Capture the cell that displays the provided text and extract its [x, y] central coordinate. 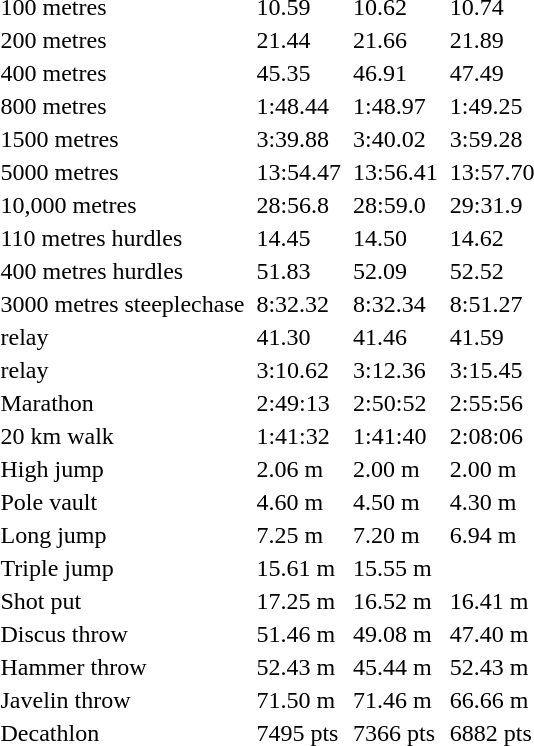
8:32.32 [299, 304]
17.25 m [299, 601]
21.44 [299, 40]
8:32.34 [396, 304]
14.50 [396, 238]
45.35 [299, 73]
28:56.8 [299, 205]
15.61 m [299, 568]
49.08 m [396, 634]
7.20 m [396, 535]
46.91 [396, 73]
71.46 m [396, 700]
3:10.62 [299, 370]
52.09 [396, 271]
13:56.41 [396, 172]
51.83 [299, 271]
1:41:40 [396, 436]
51.46 m [299, 634]
71.50 m [299, 700]
3:40.02 [396, 139]
7.25 m [299, 535]
15.55 m [396, 568]
2:49:13 [299, 403]
2.06 m [299, 469]
52.43 m [299, 667]
14.45 [299, 238]
2:50:52 [396, 403]
28:59.0 [396, 205]
4.60 m [299, 502]
45.44 m [396, 667]
13:54.47 [299, 172]
4.50 m [396, 502]
3:12.36 [396, 370]
2.00 m [396, 469]
21.66 [396, 40]
1:41:32 [299, 436]
3:39.88 [299, 139]
16.52 m [396, 601]
41.46 [396, 337]
1:48.97 [396, 106]
1:48.44 [299, 106]
41.30 [299, 337]
